Identify which cell holds the provided text, then report its [x, y] central coordinate. 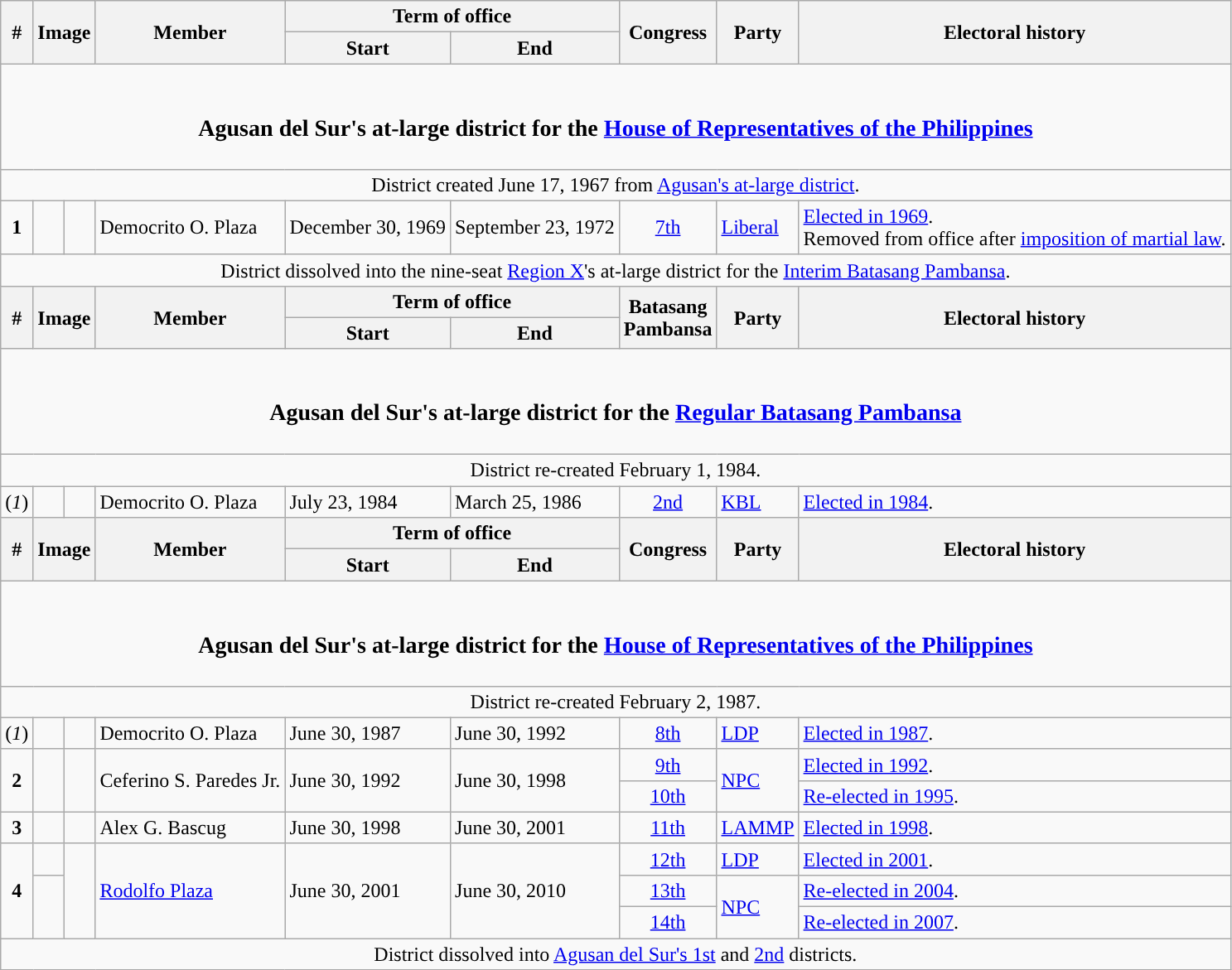
District dissolved into Agusan del Sur's 1st and 2nd districts. [616, 954]
District re-created February 1, 1984. [616, 471]
BatasangPambansa [668, 317]
14th [668, 923]
11th [668, 828]
9th [668, 765]
Alex G. Bascug [191, 828]
Ceferino S. Paredes Jr. [191, 780]
7th [668, 227]
July 23, 1984 [368, 502]
December 30, 1969 [368, 227]
Agusan del Sur's at-large district for the Regular Batasang Pambansa [616, 401]
Re-elected in 2007. [1014, 923]
13th [668, 890]
June 30, 2010 [535, 890]
District dissolved into the nine-seat Region X's at-large district for the Interim Batasang Pambansa. [616, 270]
Elected in 1969.Removed from office after imposition of martial law. [1014, 227]
Elected in 1998. [1014, 828]
Rodolfo Plaza [191, 890]
Re-elected in 1995. [1014, 796]
Elected in 1992. [1014, 765]
2nd [668, 502]
4 [17, 890]
1 [17, 227]
Liberal [757, 227]
March 25, 1986 [535, 502]
2 [17, 780]
KBL [757, 502]
LAMMP [757, 828]
Re-elected in 2004. [1014, 890]
Elected in 1987. [1014, 733]
June 30, 1987 [368, 733]
Elected in 2001. [1014, 859]
District created June 17, 1967 from Agusan's at-large district. [616, 185]
September 23, 1972 [535, 227]
8th [668, 733]
12th [668, 859]
Elected in 1984. [1014, 502]
District re-created February 2, 1987. [616, 702]
3 [17, 828]
10th [668, 796]
